Provide the [x, y] coordinate of the cell's center where the given text is located.  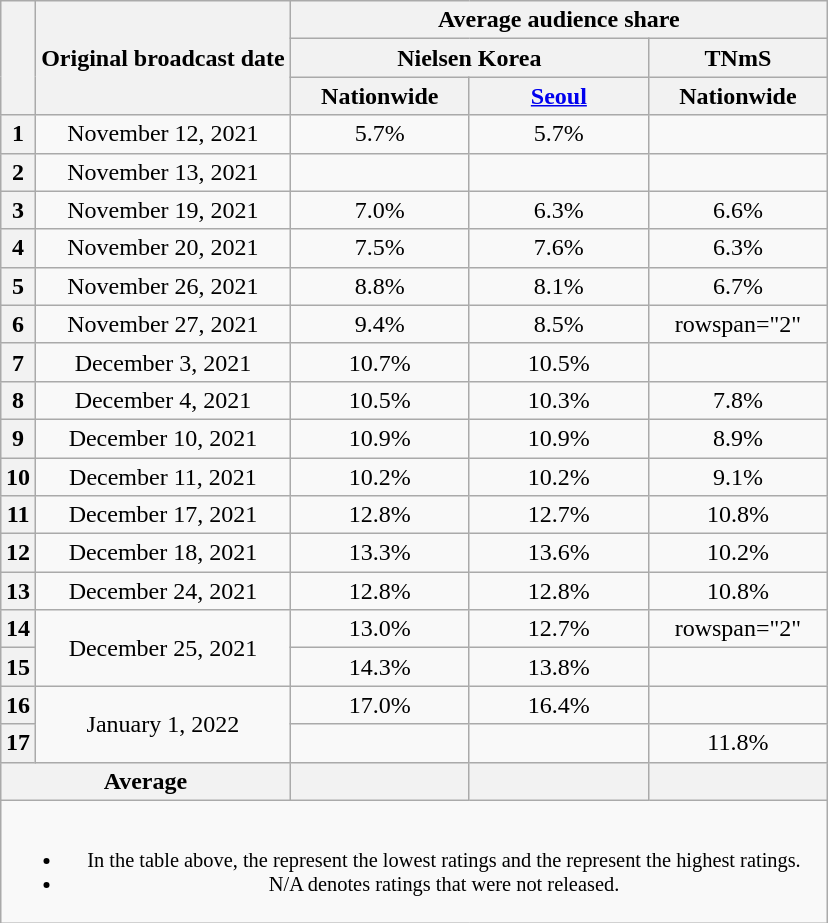
4 [18, 248]
9.4% [380, 324]
13 [18, 591]
In the table above, the represent the lowest ratings and the represent the highest ratings.N/A denotes ratings that were not released. [414, 861]
December 17, 2021 [164, 515]
14.3% [380, 667]
3 [18, 210]
December 4, 2021 [164, 400]
November 13, 2021 [164, 172]
17.0% [380, 705]
15 [18, 667]
Nielsen Korea [469, 58]
1 [18, 134]
11 [18, 515]
12 [18, 553]
8.5% [558, 324]
17 [18, 743]
November 19, 2021 [164, 210]
8.9% [738, 438]
10.3% [558, 400]
7.0% [380, 210]
7 [18, 362]
6 [18, 324]
Original broadcast date [164, 58]
9 [18, 438]
TNmS [738, 58]
December 3, 2021 [164, 362]
Average audience share [558, 20]
8.1% [558, 286]
December 10, 2021 [164, 438]
November 26, 2021 [164, 286]
6.6% [738, 210]
11.8% [738, 743]
December 25, 2021 [164, 648]
7.8% [738, 400]
January 1, 2022 [164, 724]
November 12, 2021 [164, 134]
7.5% [380, 248]
13.0% [380, 629]
7.6% [558, 248]
16.4% [558, 705]
10 [18, 477]
16 [18, 705]
December 18, 2021 [164, 553]
December 24, 2021 [164, 591]
13.8% [558, 667]
13.6% [558, 553]
November 20, 2021 [164, 248]
5 [18, 286]
8 [18, 400]
14 [18, 629]
November 27, 2021 [164, 324]
6.7% [738, 286]
2 [18, 172]
8.8% [380, 286]
Seoul [558, 96]
13.3% [380, 553]
9.1% [738, 477]
December 11, 2021 [164, 477]
Average [146, 781]
10.7% [380, 362]
